Return [X, Y] of the center of cell containing provided text 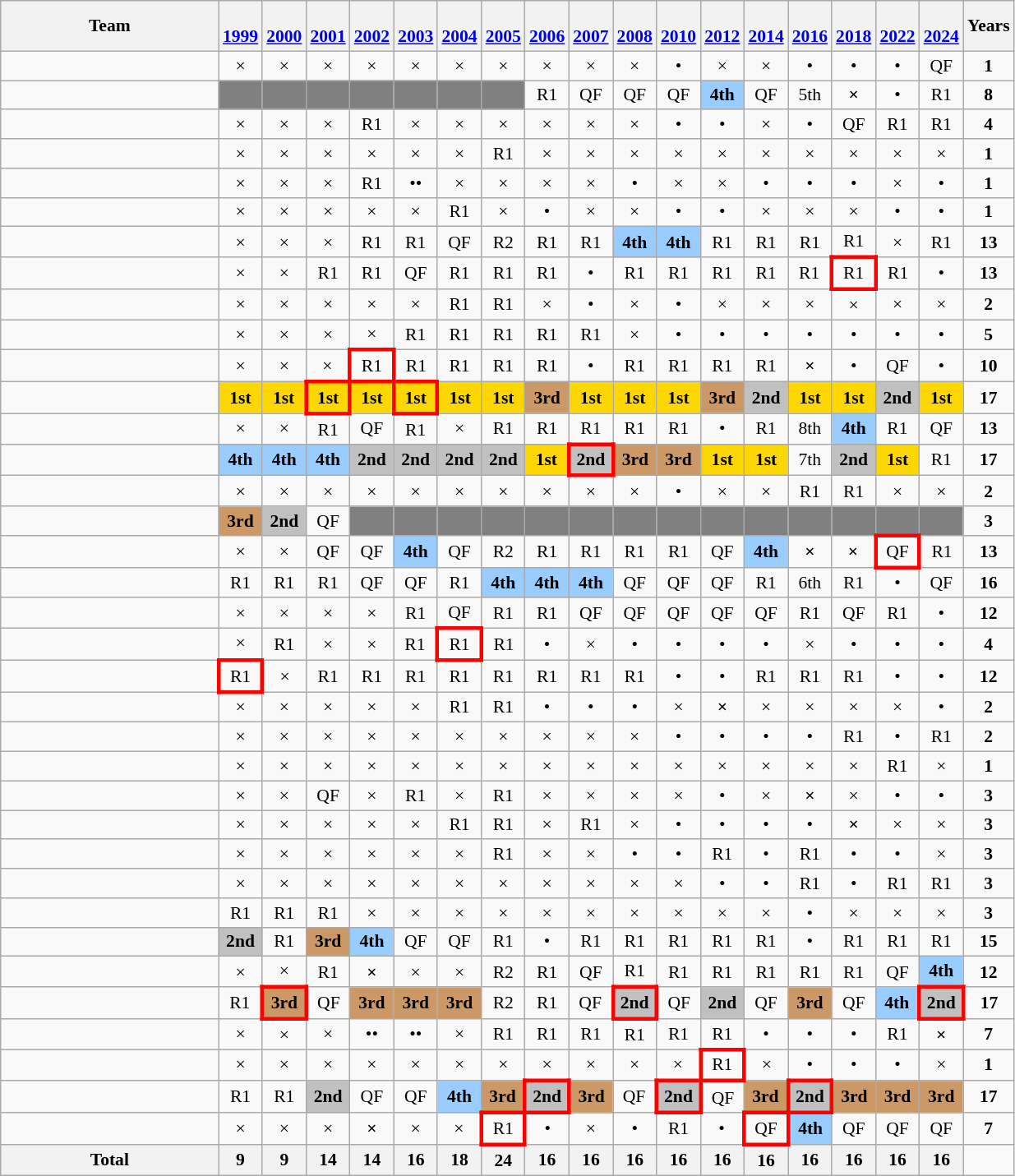
1999 [240, 26]
2001 [327, 26]
2006 [547, 26]
2010 [679, 26]
2007 [590, 26]
Total [110, 1160]
2024 [942, 26]
2003 [416, 26]
2018 [853, 26]
2014 [766, 26]
2004 [459, 26]
6th [810, 582]
2008 [634, 26]
8 [989, 95]
24 [503, 1160]
15 [989, 942]
5 [989, 335]
18 [459, 1160]
2005 [503, 26]
Team [110, 26]
2022 [897, 26]
10 [989, 367]
2002 [371, 26]
2016 [810, 26]
8th [810, 429]
5th [810, 95]
2000 [284, 26]
7th [810, 460]
2012 [722, 26]
Years [989, 26]
